Search for the cell housing the specified text and yield its [x, y] center coordinate. 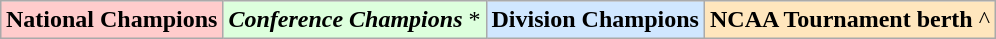
National Champions [111, 20]
Conference Champions * [354, 20]
Division Champions [595, 20]
NCAA Tournament berth ^ [850, 20]
